Locate the cell with the specified text and output its [X, Y] center coordinate. 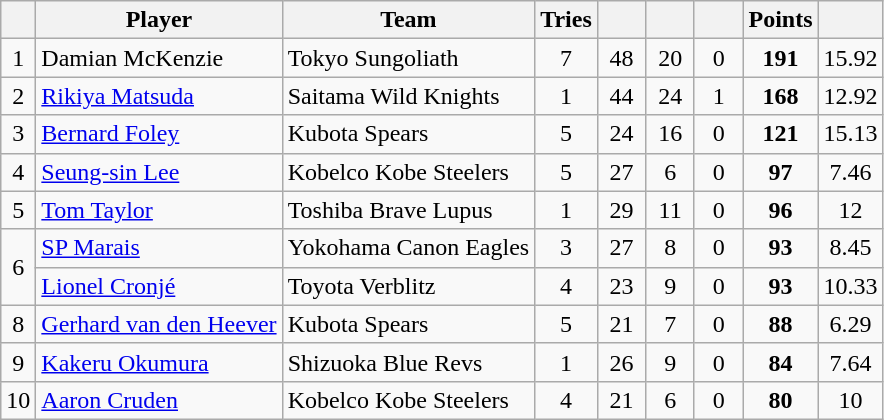
48 [622, 58]
Gerhard van den Heever [159, 324]
Saitama Wild Knights [408, 96]
44 [622, 96]
8.45 [850, 248]
84 [780, 362]
80 [780, 400]
SP Marais [159, 248]
Seung-sin Lee [159, 172]
Aaron Cruden [159, 400]
Team [408, 20]
15.13 [850, 134]
121 [780, 134]
7.64 [850, 362]
10.33 [850, 286]
29 [622, 210]
6.29 [850, 324]
12 [850, 210]
Kakeru Okumura [159, 362]
15.92 [850, 58]
Player [159, 20]
96 [780, 210]
16 [670, 134]
7.46 [850, 172]
Tom Taylor [159, 210]
Rikiya Matsuda [159, 96]
Toyota Verblitz [408, 286]
97 [780, 172]
Bernard Foley [159, 134]
88 [780, 324]
Toshiba Brave Lupus [408, 210]
2 [18, 96]
26 [622, 362]
Tries [566, 20]
Lionel Cronjé [159, 286]
Shizuoka Blue Revs [408, 362]
20 [670, 58]
Yokohama Canon Eagles [408, 248]
Tokyo Sungoliath [408, 58]
23 [622, 286]
191 [780, 58]
Damian McKenzie [159, 58]
Points [780, 20]
168 [780, 96]
11 [670, 210]
12.92 [850, 96]
